Return the (X, Y) coordinate for the center point of the cell that contains the specified text.  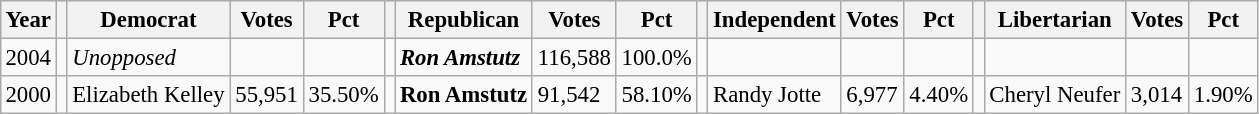
Cheryl Neufer (1055, 95)
Democrat (148, 20)
58.10% (656, 95)
Unopposed (148, 57)
6,977 (872, 95)
100.0% (656, 57)
3,014 (1158, 95)
Year (28, 20)
55,951 (266, 95)
2004 (28, 57)
2000 (28, 95)
Elizabeth Kelley (148, 95)
Republican (464, 20)
Independent (774, 20)
35.50% (344, 95)
Libertarian (1055, 20)
116,588 (574, 57)
91,542 (574, 95)
Randy Jotte (774, 95)
4.40% (938, 95)
1.90% (1222, 95)
